Extract the (X, Y) coordinate from the center of the cell holding the provided text.  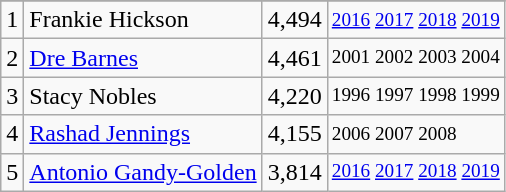
Frankie Hickson (143, 20)
1 (12, 20)
1996 1997 1998 1999 (416, 96)
Stacy Nobles (143, 96)
3 (12, 96)
2006 2007 2008 (416, 134)
4 (12, 134)
4,220 (294, 96)
5 (12, 172)
Antonio Gandy-Golden (143, 172)
Dre Barnes (143, 58)
2 (12, 58)
4,494 (294, 20)
4,155 (294, 134)
4,461 (294, 58)
2001 2002 2003 2004 (416, 58)
3,814 (294, 172)
Rashad Jennings (143, 134)
